Pinpoint the cell where the given text exists, returning its [x, y] midpoint coordinate. 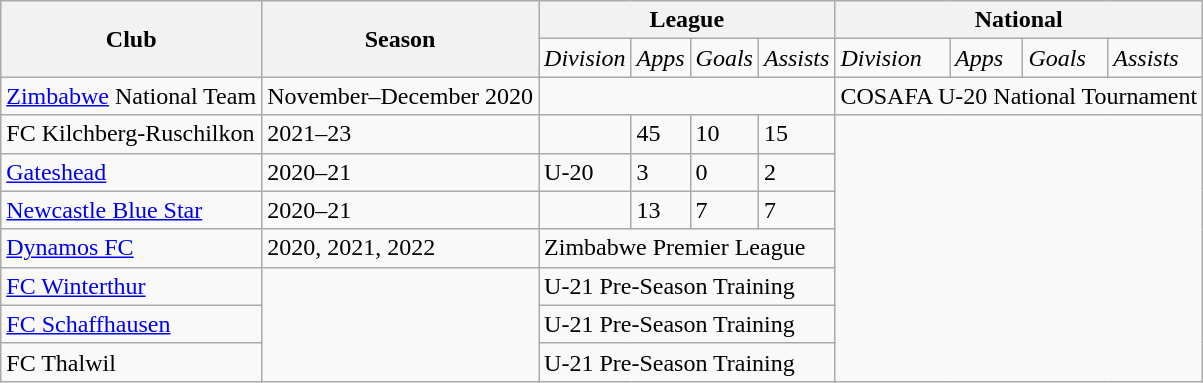
November–December 2020 [400, 96]
COSAFA U-20 National Tournament [1019, 96]
FC Kilchberg-Ruschilkon [132, 134]
U-20 [585, 172]
Club [132, 39]
2 [796, 172]
Zimbabwe National Team [132, 96]
Dynamos FC [132, 248]
FC Thalwil [132, 362]
3 [660, 172]
Gateshead [132, 172]
45 [660, 134]
0 [724, 172]
League [687, 20]
Zimbabwe Premier League [687, 248]
National [1019, 20]
10 [724, 134]
FC Winterthur [132, 286]
Newcastle Blue Star [132, 210]
Season [400, 39]
FC Schaffhausen [132, 324]
13 [660, 210]
15 [796, 134]
2021–23 [400, 134]
2020, 2021, 2022 [400, 248]
